Determine the [x, y] coordinate at the center of the cell enclosing the given text.  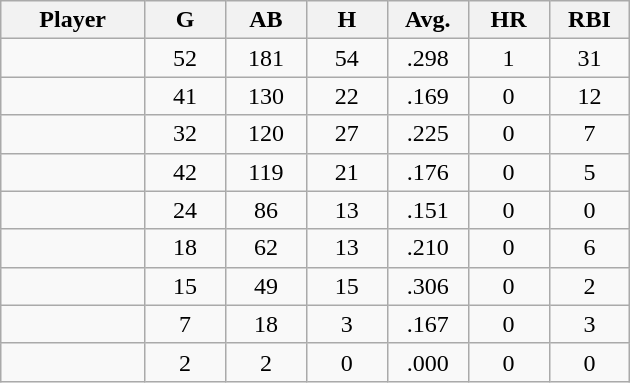
6 [590, 248]
27 [346, 134]
86 [266, 210]
G [186, 20]
Player [73, 20]
.167 [428, 324]
.151 [428, 210]
.225 [428, 134]
49 [266, 286]
52 [186, 58]
5 [590, 172]
41 [186, 96]
21 [346, 172]
120 [266, 134]
42 [186, 172]
.306 [428, 286]
24 [186, 210]
Avg. [428, 20]
.210 [428, 248]
.298 [428, 58]
.000 [428, 362]
54 [346, 58]
12 [590, 96]
130 [266, 96]
181 [266, 58]
119 [266, 172]
32 [186, 134]
1 [508, 58]
HR [508, 20]
.169 [428, 96]
62 [266, 248]
22 [346, 96]
31 [590, 58]
RBI [590, 20]
H [346, 20]
AB [266, 20]
.176 [428, 172]
